Locate the cell with the specified text and output its (X, Y) center coordinate. 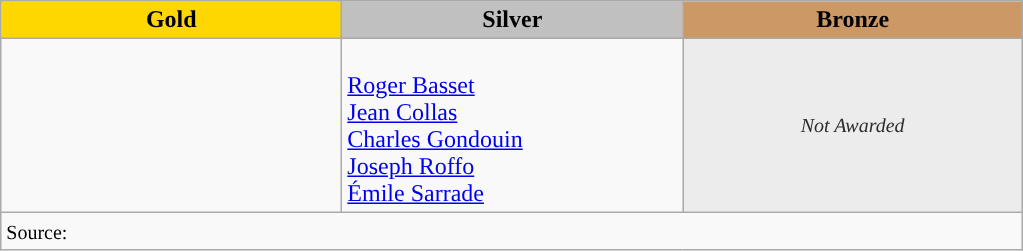
Gold (172, 20)
Source: (512, 231)
Bronze (852, 20)
Silver (512, 20)
Not Awarded (852, 126)
Roger BassetJean CollasCharles GondouinJoseph Roffo Émile Sarrade (512, 126)
